Pinpoint the cell where the given text exists, returning its (x, y) midpoint coordinate. 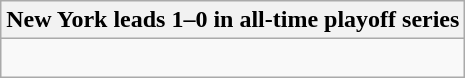
New York leads 1–0 in all-time playoff series (233, 20)
